Extract the (X, Y) coordinate from the center of the cell holding the provided text.  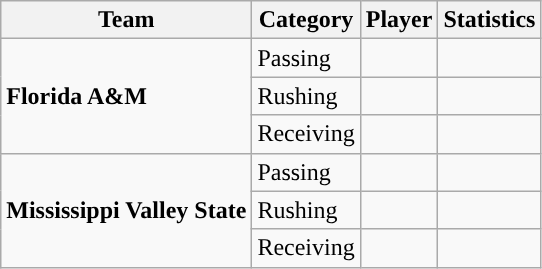
Team (126, 20)
Statistics (490, 20)
Player (399, 20)
Category (306, 20)
Florida A&M (126, 96)
Mississippi Valley State (126, 210)
